Identify which cell holds the provided text, then report its (x, y) central coordinate. 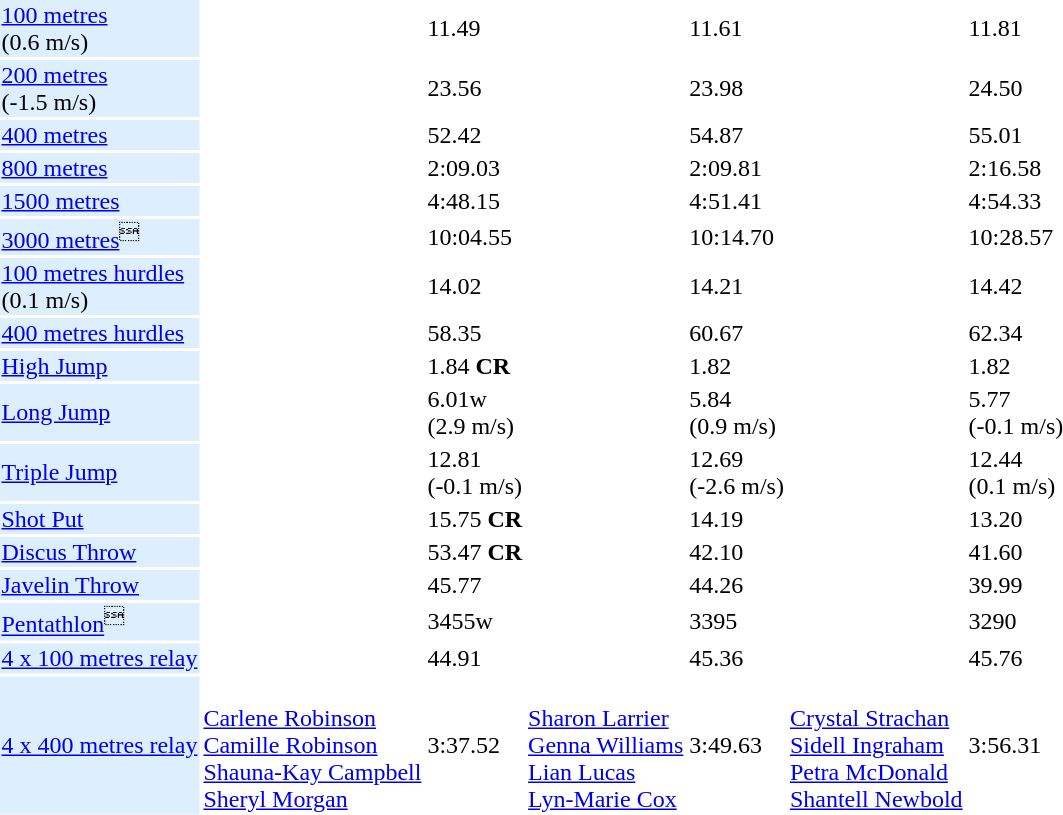
12.69 (-2.6 m/s) (737, 472)
3395 (737, 621)
53.47 CR (475, 552)
Shot Put (100, 519)
5.84 (0.9 m/s) (737, 412)
14.19 (737, 519)
60.67 (737, 333)
3:49.63 (737, 745)
High Jump (100, 366)
11.61 (737, 28)
14.21 (737, 286)
4:48.15 (475, 201)
4 x 100 metres relay (100, 658)
10:04.55 (475, 237)
400 metres hurdles (100, 333)
Long Jump (100, 412)
3:37.52 (475, 745)
4:51.41 (737, 201)
Sharon Larrier Genna Williams Lian Lucas Lyn-Marie Cox (606, 745)
400 metres (100, 135)
Discus Throw (100, 552)
Pentathlon (100, 621)
54.87 (737, 135)
1.84 CR (475, 366)
2:09.81 (737, 168)
58.35 (475, 333)
45.77 (475, 585)
23.56 (475, 88)
6.01w (2.9 m/s) (475, 412)
Javelin Throw (100, 585)
2:09.03 (475, 168)
10:14.70 (737, 237)
11.49 (475, 28)
15.75 CR (475, 519)
3000 metres (100, 237)
100 metres (0.6 m/s) (100, 28)
Carlene Robinson Camille Robinson Shauna-Kay Campbell Sheryl Morgan (312, 745)
1.82 (737, 366)
4 x 400 metres relay (100, 745)
800 metres (100, 168)
Triple Jump (100, 472)
44.91 (475, 658)
44.26 (737, 585)
14.02 (475, 286)
52.42 (475, 135)
45.36 (737, 658)
23.98 (737, 88)
1500 metres (100, 201)
200 metres (-1.5 m/s) (100, 88)
100 metres hurdles (0.1 m/s) (100, 286)
12.81 (-0.1 m/s) (475, 472)
3455w (475, 621)
42.10 (737, 552)
Crystal Strachan Sidell Ingraham Petra McDonald Shantell Newbold (876, 745)
